Locate the cell with the specified text and output its [X, Y] center coordinate. 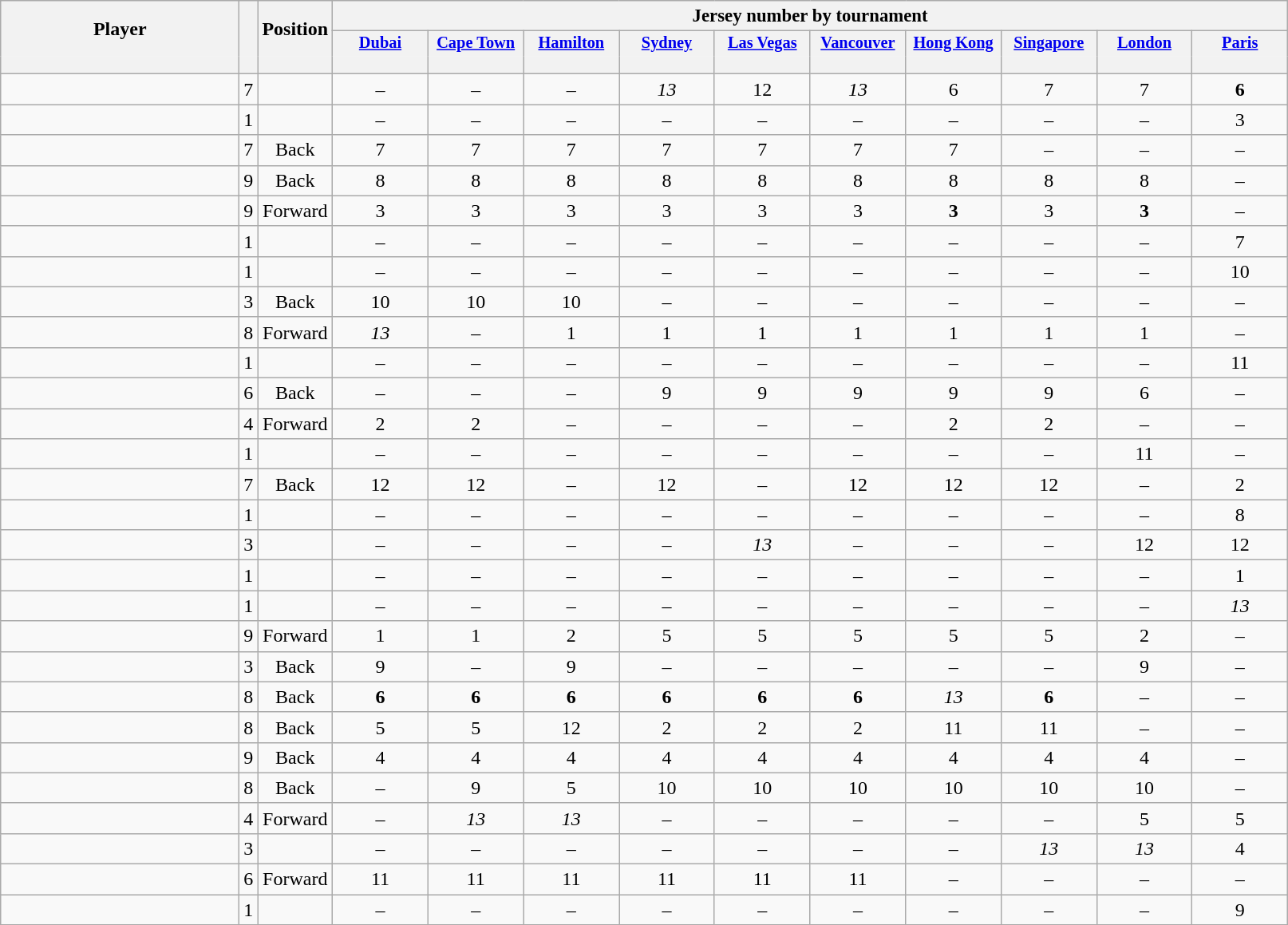
Cape Town [476, 43]
Hong Kong [954, 43]
London [1144, 43]
Singapore [1049, 43]
Jersey number by tournament [811, 16]
Sydney [667, 43]
Player [120, 29]
Dubai [381, 43]
Vancouver [858, 43]
Hamilton [571, 43]
Position [295, 29]
Las Vegas [762, 43]
Paris [1240, 43]
